Return the [x, y] coordinate for the center point of the cell that contains the specified text.  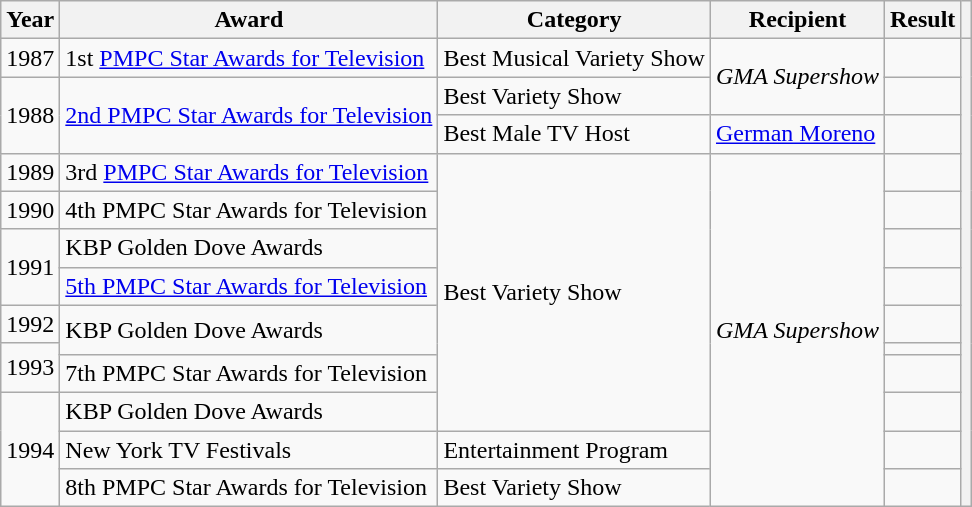
Entertainment Program [574, 449]
1988 [30, 115]
Best Musical Variety Show [574, 58]
7th PMPC Star Awards for Television [249, 373]
Category [574, 20]
1991 [30, 267]
2nd PMPC Star Awards for Television [249, 115]
1990 [30, 210]
4th PMPC Star Awards for Television [249, 210]
Award [249, 20]
1994 [30, 449]
Recipient [797, 20]
Year [30, 20]
1992 [30, 324]
New York TV Festivals [249, 449]
1987 [30, 58]
1st PMPC Star Awards for Television [249, 58]
Best Male TV Host [574, 134]
1993 [30, 368]
Result [922, 20]
5th PMPC Star Awards for Television [249, 286]
German Moreno [797, 134]
3rd PMPC Star Awards for Television [249, 172]
8th PMPC Star Awards for Television [249, 488]
1989 [30, 172]
